Extract the (x, y) coordinate from the center of the cell holding the provided text.  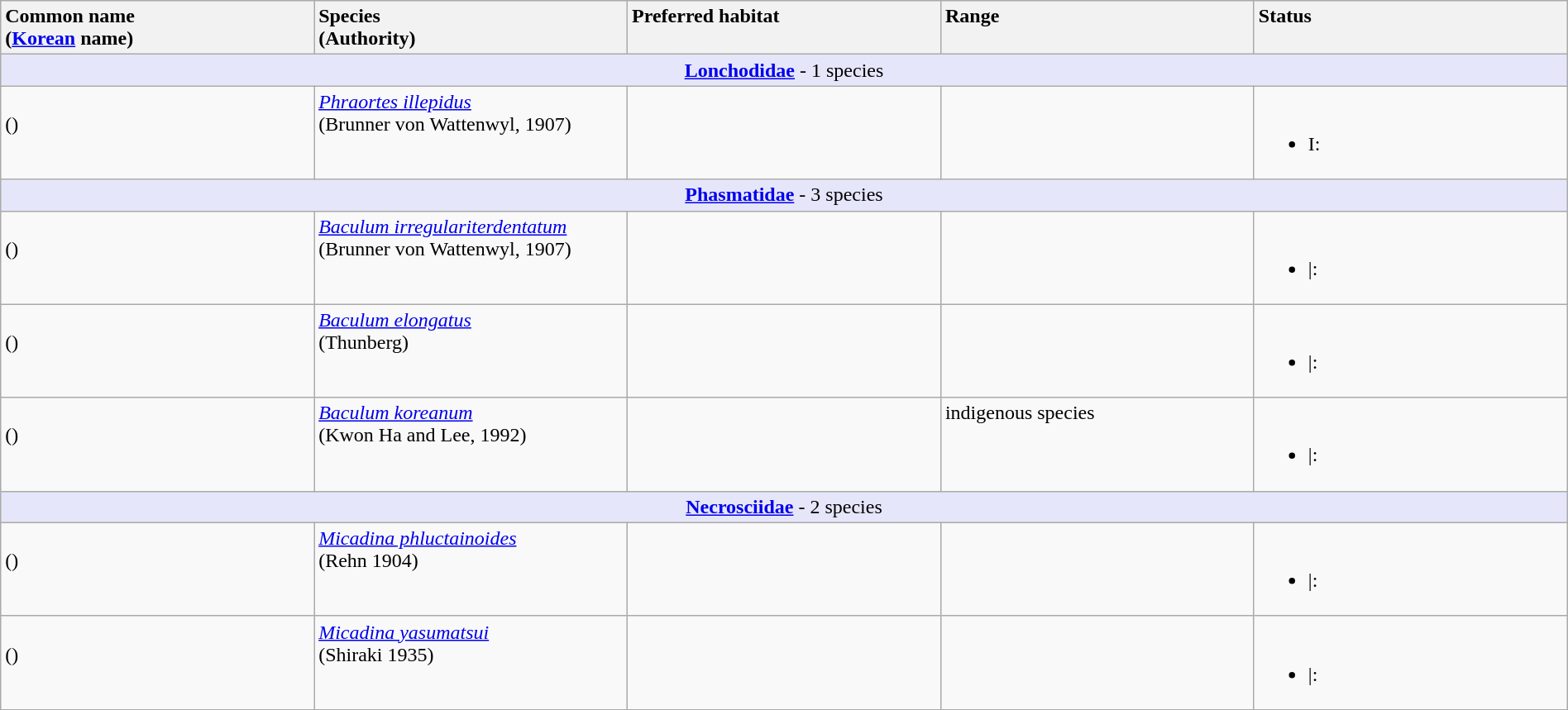
Phraortes illepidus(Brunner von Wattenwyl, 1907) (471, 132)
Baculum koreanum(Kwon Ha and Lee, 1992) (471, 445)
indigenous species (1097, 445)
Necrosciidae - 2 species (784, 507)
Phasmatidae - 3 species (784, 195)
Baculum elongatus(Thunberg) (471, 350)
Micadina yasumatsui(Shiraki 1935) (471, 663)
Status (1411, 28)
Baculum irregulariterdentatum(Brunner von Wattenwyl, 1907) (471, 258)
Species(Authority) (471, 28)
Micadina phluctainoides(Rehn 1904) (471, 569)
Preferred habitat (784, 28)
Common name(Korean name) (157, 28)
I: (1411, 132)
Lonchodidae - 1 species (784, 70)
Range (1097, 28)
